Find where the given text appears and provide that cell's center as [X, Y] coordinate. 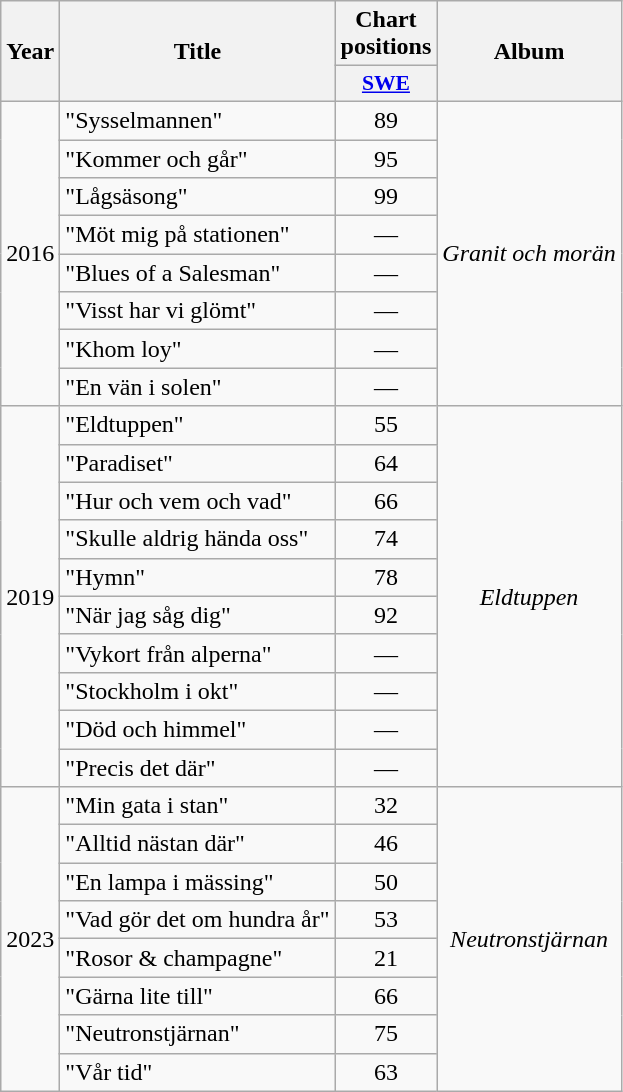
74 [386, 539]
"Hymn" [198, 577]
Chart positions [386, 34]
2019 [30, 596]
"Möt mig på stationen" [198, 235]
"Skulle aldrig hända oss" [198, 539]
"Neutronstjärnan" [198, 1034]
Eldtuppen [529, 596]
"Vår tid" [198, 1072]
Granit och morän [529, 253]
"Rosor & champagne" [198, 958]
21 [386, 958]
Title [198, 52]
"En lampa i mässing" [198, 882]
32 [386, 806]
63 [386, 1072]
78 [386, 577]
"När jag såg dig" [198, 615]
2023 [30, 939]
"Död och himmel" [198, 729]
2016 [30, 253]
"Min gata i stan" [198, 806]
"Alltid nästan där" [198, 844]
"Gärna lite till" [198, 996]
89 [386, 120]
"Stockholm i okt" [198, 691]
92 [386, 615]
"Vad gör det om hundra år" [198, 920]
53 [386, 920]
99 [386, 197]
"Khom loy" [198, 349]
46 [386, 844]
"Hur och vem och vad" [198, 501]
SWE [386, 84]
"Vykort från alperna" [198, 653]
Year [30, 52]
55 [386, 425]
"Blues of a Salesman" [198, 273]
"Visst har vi glömt" [198, 311]
64 [386, 463]
75 [386, 1034]
"Eldtuppen" [198, 425]
"Sysselmannen" [198, 120]
Album [529, 52]
50 [386, 882]
"Paradiset" [198, 463]
95 [386, 159]
"En vän i solen" [198, 387]
"Lågsäsong" [198, 197]
"Kommer och går" [198, 159]
"Precis det där" [198, 767]
Neutronstjärnan [529, 939]
